Extract the (x, y) coordinate from the center of the cell holding the provided text.  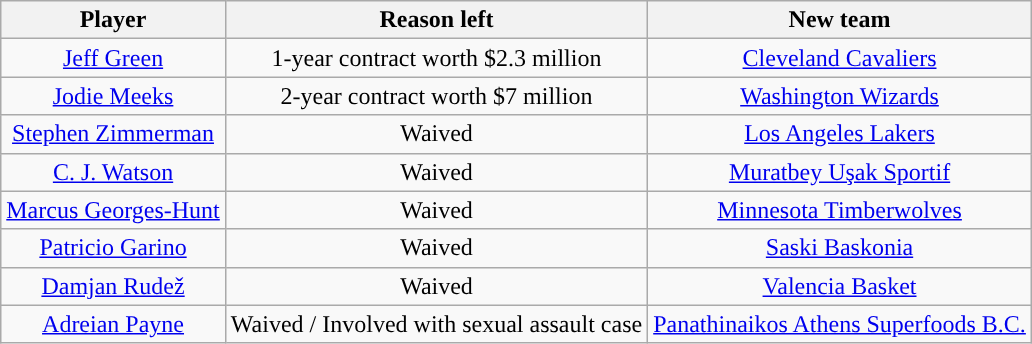
Cleveland Cavaliers (840, 58)
2-year contract worth $7 million (436, 96)
Saski Baskonia (840, 248)
Jeff Green (114, 58)
New team (840, 20)
Washington Wizards (840, 96)
Muratbey Uşak Sportif (840, 172)
Valencia Basket (840, 286)
Damjan Rudež (114, 286)
Stephen Zimmerman (114, 134)
Waived / Involved with sexual assault case (436, 324)
Minnesota Timberwolves (840, 210)
1-year contract worth $2.3 million (436, 58)
Reason left (436, 20)
Los Angeles Lakers (840, 134)
C. J. Watson (114, 172)
Panathinaikos Athens Superfoods B.C. (840, 324)
Marcus Georges-Hunt (114, 210)
Jodie Meeks (114, 96)
Patricio Garino (114, 248)
Player (114, 20)
Adreian Payne (114, 324)
